Scan for the cell matching the given text and deliver its [x, y] coordinate at center. 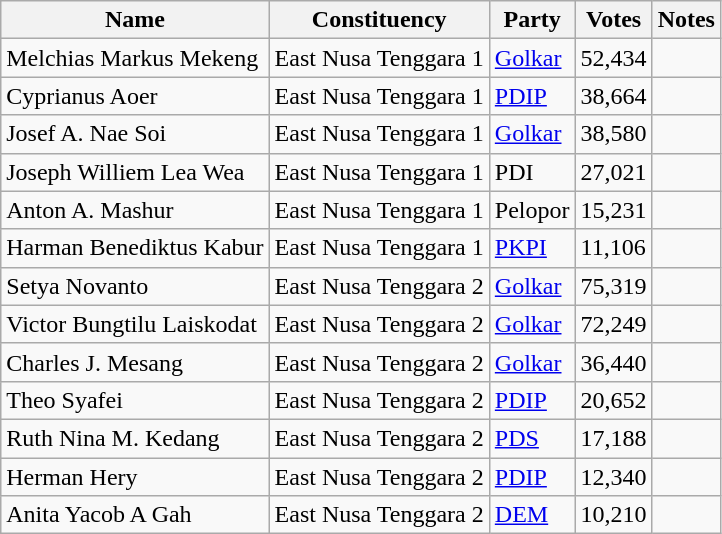
75,319 [614, 286]
15,231 [614, 210]
Harman Benediktus Kabur [135, 248]
10,210 [614, 515]
36,440 [614, 362]
17,188 [614, 438]
PDI [532, 172]
Cyprianus Aoer [135, 96]
PKPI [532, 248]
Melchias Markus Mekeng [135, 58]
Name [135, 20]
Herman Hery [135, 477]
Anton A. Mashur [135, 210]
11,106 [614, 248]
Setya Novanto [135, 286]
Charles J. Mesang [135, 362]
PDS [532, 438]
Notes [686, 20]
Party [532, 20]
Victor Bungtilu Laiskodat [135, 324]
20,652 [614, 400]
38,664 [614, 96]
27,021 [614, 172]
12,340 [614, 477]
Pelopor [532, 210]
Joseph Williem Lea Wea [135, 172]
Anita Yacob A Gah [135, 515]
72,249 [614, 324]
Votes [614, 20]
38,580 [614, 134]
Constituency [379, 20]
Josef A. Nae Soi [135, 134]
Ruth Nina M. Kedang [135, 438]
DEM [532, 515]
Theo Syafei [135, 400]
52,434 [614, 58]
